Provide the (x, y) coordinate of the cell's center where the given text is located.  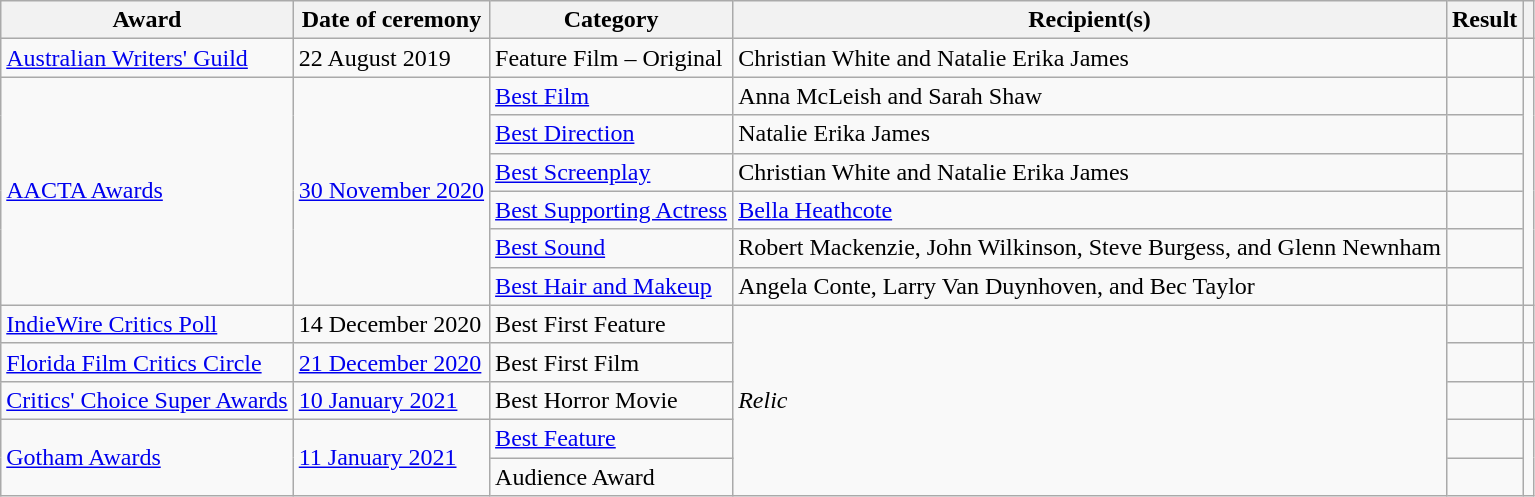
Feature Film – Original (612, 58)
Best First Feature (612, 324)
Best Sound (612, 248)
11 January 2021 (391, 457)
22 August 2019 (391, 58)
Result (1484, 20)
Recipient(s) (1090, 20)
Date of ceremony (391, 20)
Anna McLeish and Sarah Shaw (1090, 96)
Best First Film (612, 362)
Australian Writers' Guild (147, 58)
Category (612, 20)
21 December 2020 (391, 362)
Critics' Choice Super Awards (147, 400)
Audience Award (612, 477)
IndieWire Critics Poll (147, 324)
Best Supporting Actress (612, 210)
30 November 2020 (391, 191)
Best Feature (612, 438)
Bella Heathcote (1090, 210)
Robert Mackenzie, John Wilkinson, Steve Burgess, and Glenn Newnham (1090, 248)
Best Screenplay (612, 172)
Best Film (612, 96)
Gotham Awards (147, 457)
Natalie Erika James (1090, 134)
14 December 2020 (391, 324)
Relic (1090, 400)
Florida Film Critics Circle (147, 362)
Award (147, 20)
Angela Conte, Larry Van Duynhoven, and Bec Taylor (1090, 286)
Best Hair and Makeup (612, 286)
Best Direction (612, 134)
Best Horror Movie (612, 400)
10 January 2021 (391, 400)
AACTA Awards (147, 191)
